For the text-containing cell, return its midpoint in [x, y] coordinate format. 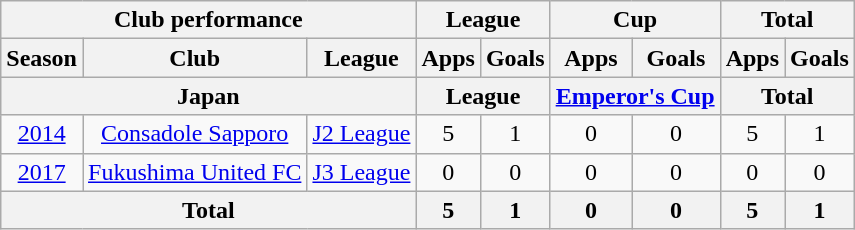
Club [194, 58]
J2 League [362, 134]
Season [42, 58]
Japan [208, 96]
2017 [42, 172]
2014 [42, 134]
Emperor's Cup [635, 96]
J3 League [362, 172]
Fukushima United FC [194, 172]
Cup [635, 20]
Club performance [208, 20]
Consadole Sapporo [194, 134]
